Pinpoint the cell where the given text exists, returning its [x, y] midpoint coordinate. 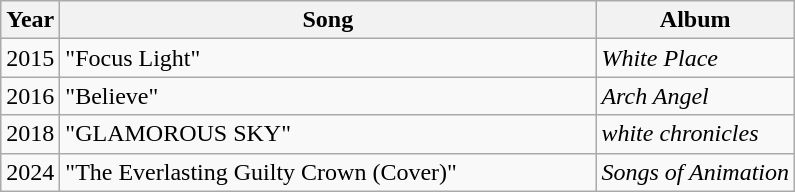
Song [328, 20]
Album [696, 20]
"GLAMOROUS SKY" [328, 134]
2015 [30, 58]
Arch Angel [696, 96]
Songs of Animation [696, 172]
2024 [30, 172]
"The Everlasting Guilty Crown (Cover)" [328, 172]
"Believe" [328, 96]
2016 [30, 96]
White Place [696, 58]
2018 [30, 134]
"Focus Light" [328, 58]
Year [30, 20]
white chronicles [696, 134]
